Search for the cell housing the specified text and yield its (X, Y) center coordinate. 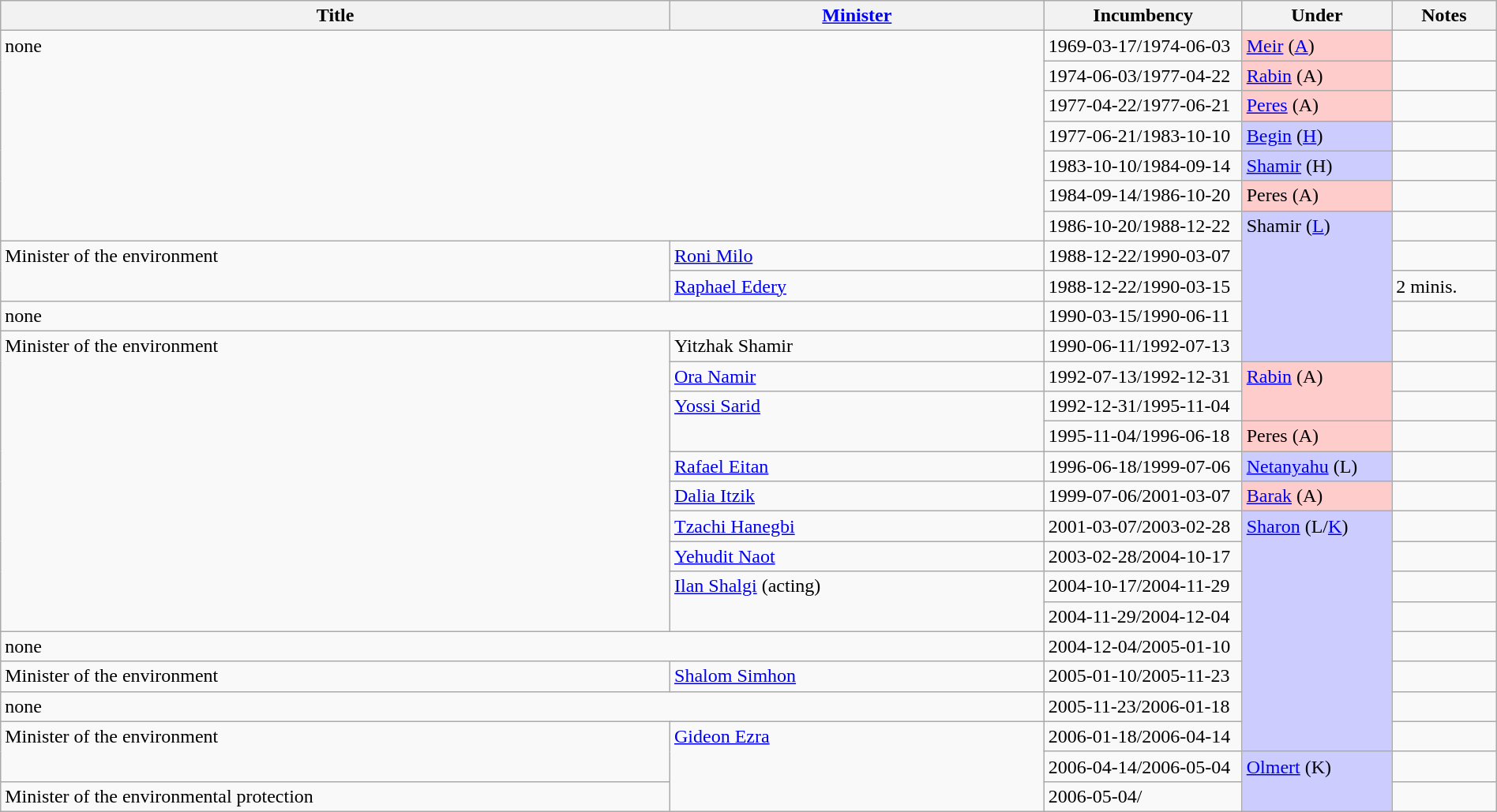
1990-06-11/1992-07-13 (1143, 346)
1977-06-21/1983-10-10 (1143, 136)
Dalia Itzik (857, 496)
1996-06-18/1999-07-06 (1143, 466)
2005-11-23/2006-01-18 (1143, 706)
1974-06-03/1977-04-22 (1143, 76)
Gideon Ezra (857, 766)
Shamir (H) (1317, 166)
1988-12-22/1990-03-15 (1143, 286)
Tzachi Hanegbi (857, 526)
1992-07-13/1992-12-31 (1143, 376)
Ilan Shalgi (acting) (857, 601)
Begin (H) (1317, 136)
Yitzhak Shamir (857, 346)
Under (1317, 16)
2 minis. (1445, 286)
2006-01-18/2006-04-14 (1143, 736)
1995-11-04/1996-06-18 (1143, 436)
Meir (A) (1317, 46)
Barak (A) (1317, 496)
2004-10-17/2004-11-29 (1143, 586)
2001-03-07/2003-02-28 (1143, 526)
1984-09-14/1986-10-20 (1143, 196)
Shamir (L) (1317, 286)
1992-12-31/1995-11-04 (1143, 406)
Yossi Sarid (857, 421)
2004-11-29/2004-12-04 (1143, 616)
Yehudit Naot (857, 556)
1999-07-06/2001-03-07 (1143, 496)
Incumbency (1143, 16)
Ora Namir (857, 376)
1988-12-22/1990-03-07 (1143, 256)
Minister (857, 16)
1983-10-10/1984-09-14 (1143, 166)
Roni Milo (857, 256)
1977-04-22/1977-06-21 (1143, 106)
1969-03-17/1974-06-03 (1143, 46)
Rafael Eitan (857, 466)
2006-04-14/2006-05-04 (1143, 766)
2003-02-28/2004-10-17 (1143, 556)
2005-01-10/2005-11-23 (1143, 676)
Shalom Simhon (857, 676)
Notes (1445, 16)
2004-12-04/2005-01-10 (1143, 646)
Minister of the environmental protection (336, 796)
Olmert (K) (1317, 781)
1986-10-20/1988-12-22 (1143, 226)
Netanyahu (L) (1317, 466)
Title (336, 16)
Raphael Edery (857, 286)
1990-03-15/1990-06-11 (1143, 316)
Sharon (L/K) (1317, 631)
2006-05-04/ (1143, 796)
